Provide the (X, Y) coordinate of the cell's center where the given text is located.  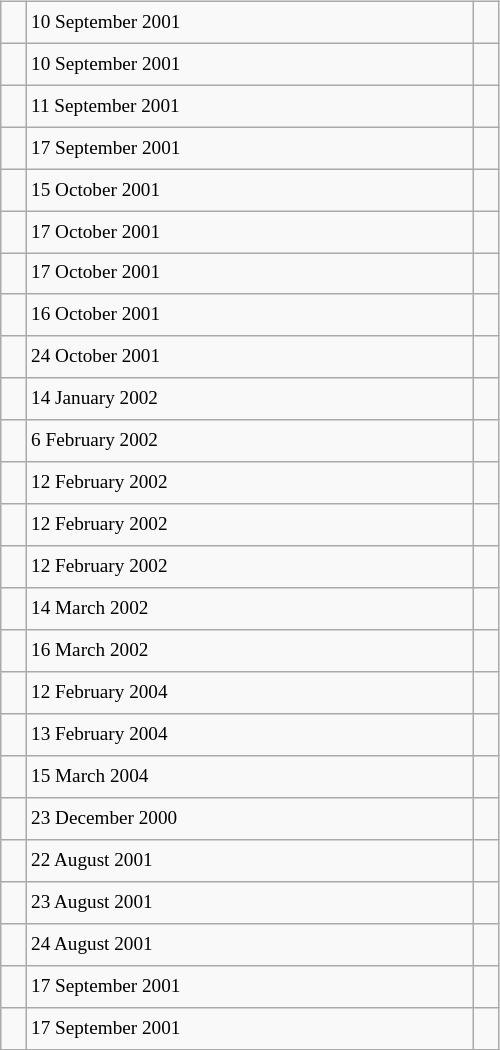
11 September 2001 (249, 106)
14 January 2002 (249, 399)
13 February 2004 (249, 735)
15 March 2004 (249, 777)
15 October 2001 (249, 190)
16 March 2002 (249, 651)
12 February 2004 (249, 693)
16 October 2001 (249, 315)
23 August 2001 (249, 902)
23 December 2000 (249, 819)
24 October 2001 (249, 357)
22 August 2001 (249, 861)
6 February 2002 (249, 441)
24 August 2001 (249, 944)
14 March 2002 (249, 609)
